Capture the cell that displays the provided text and extract its (x, y) central coordinate. 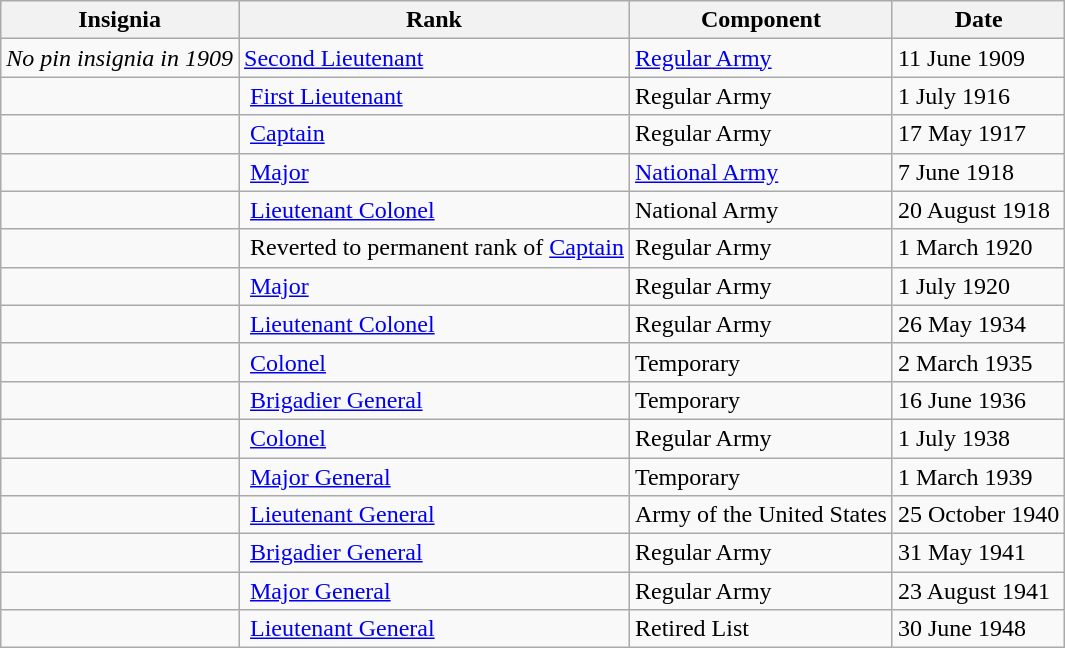
Reverted to permanent rank of Captain (434, 248)
31 May 1941 (978, 553)
1 March 1939 (978, 477)
1 March 1920 (978, 248)
Retired List (760, 629)
Second Lieutenant (434, 58)
1 July 1920 (978, 286)
Component (760, 20)
7 June 1918 (978, 172)
16 June 1936 (978, 400)
1 July 1916 (978, 96)
25 October 1940 (978, 515)
Insignia (120, 20)
2 March 1935 (978, 362)
30 June 1948 (978, 629)
11 June 1909 (978, 58)
1 July 1938 (978, 438)
No pin insignia in 1909 (120, 58)
Rank (434, 20)
Captain (434, 134)
Date (978, 20)
17 May 1917 (978, 134)
Army of the United States (760, 515)
20 August 1918 (978, 210)
First Lieutenant (434, 96)
26 May 1934 (978, 324)
23 August 1941 (978, 591)
